Pinpoint the cell where the given text exists, returning its [x, y] midpoint coordinate. 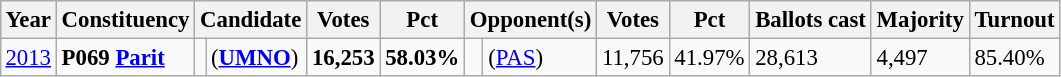
Candidate [251, 20]
Constituency [125, 20]
(PAS) [540, 57]
4,497 [920, 57]
85.40% [1014, 57]
11,756 [633, 57]
41.97% [710, 57]
16,253 [344, 57]
Opponent(s) [530, 20]
58.03% [422, 57]
Year [28, 20]
Majority [920, 20]
P069 Parit [125, 57]
Ballots cast [810, 20]
(UMNO) [256, 57]
28,613 [810, 57]
Turnout [1014, 20]
2013 [28, 57]
